Find where the given text appears and provide that cell's center as (x, y) coordinate. 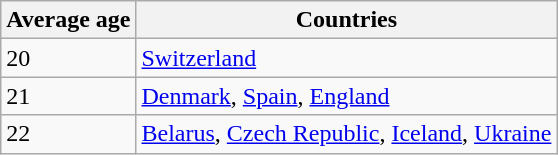
Denmark, Spain, England (346, 96)
22 (68, 134)
20 (68, 58)
Belarus, Czech Republic, Iceland, Ukraine (346, 134)
21 (68, 96)
Countries (346, 20)
Switzerland (346, 58)
Average age (68, 20)
